Return the (X, Y) coordinate for the center point of the cell that contains the specified text.  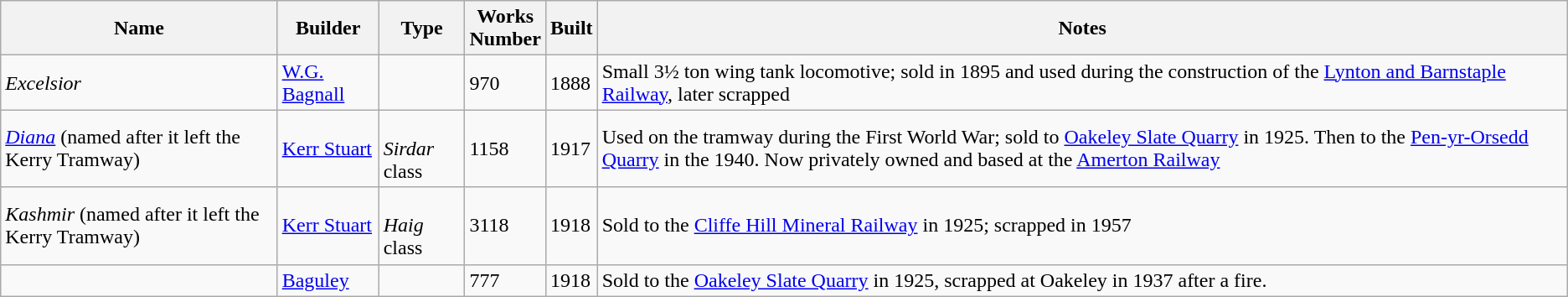
Builder (328, 29)
Name (139, 29)
Baguley (328, 280)
Haig class (422, 226)
Diana (named after it left the Kerry Tramway) (139, 148)
Sold to the Cliffe Hill Mineral Railway in 1925; scrapped in 1957 (1082, 226)
Built (571, 29)
1158 (505, 148)
Notes (1082, 29)
Type (422, 29)
Excelsior (139, 82)
WorksNumber (505, 29)
Kashmir (named after it left the Kerry Tramway) (139, 226)
970 (505, 82)
3118 (505, 226)
777 (505, 280)
W.G. Bagnall (328, 82)
Sold to the Oakeley Slate Quarry in 1925, scrapped at Oakeley in 1937 after a fire. (1082, 280)
1888 (571, 82)
1917 (571, 148)
Sirdar class (422, 148)
Small 3½ ton wing tank locomotive; sold in 1895 and used during the construction of the Lynton and Barnstaple Railway, later scrapped (1082, 82)
